Determine the [x, y] coordinate at the center of the cell enclosing the given text.  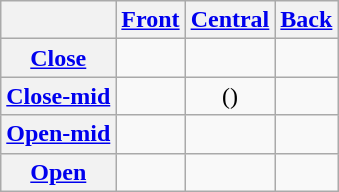
Open [58, 172]
Close [58, 58]
Open-mid [58, 134]
Back [306, 20]
Central [230, 20]
() [230, 96]
Front [150, 20]
Close-mid [58, 96]
